Detect which cell encompasses the target text, then output its [X, Y] center coordinate. 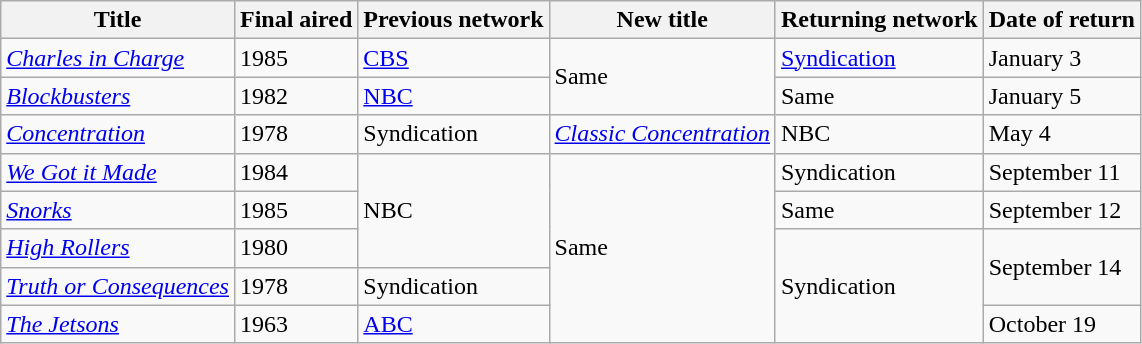
Returning network [879, 20]
Snorks [118, 210]
September 14 [1062, 267]
October 19 [1062, 324]
Previous network [454, 20]
September 12 [1062, 210]
CBS [454, 58]
Classic Concentration [662, 134]
1982 [296, 96]
ABC [454, 324]
September 11 [1062, 172]
Concentration [118, 134]
1963 [296, 324]
1984 [296, 172]
Title [118, 20]
Charles in Charge [118, 58]
January 3 [1062, 58]
New title [662, 20]
1980 [296, 248]
Blockbusters [118, 96]
We Got it Made [118, 172]
May 4 [1062, 134]
Truth or Consequences [118, 286]
January 5 [1062, 96]
The Jetsons [118, 324]
High Rollers [118, 248]
Final aired [296, 20]
Date of return [1062, 20]
